Extract the [x, y] coordinate from the center of the cell holding the provided text.  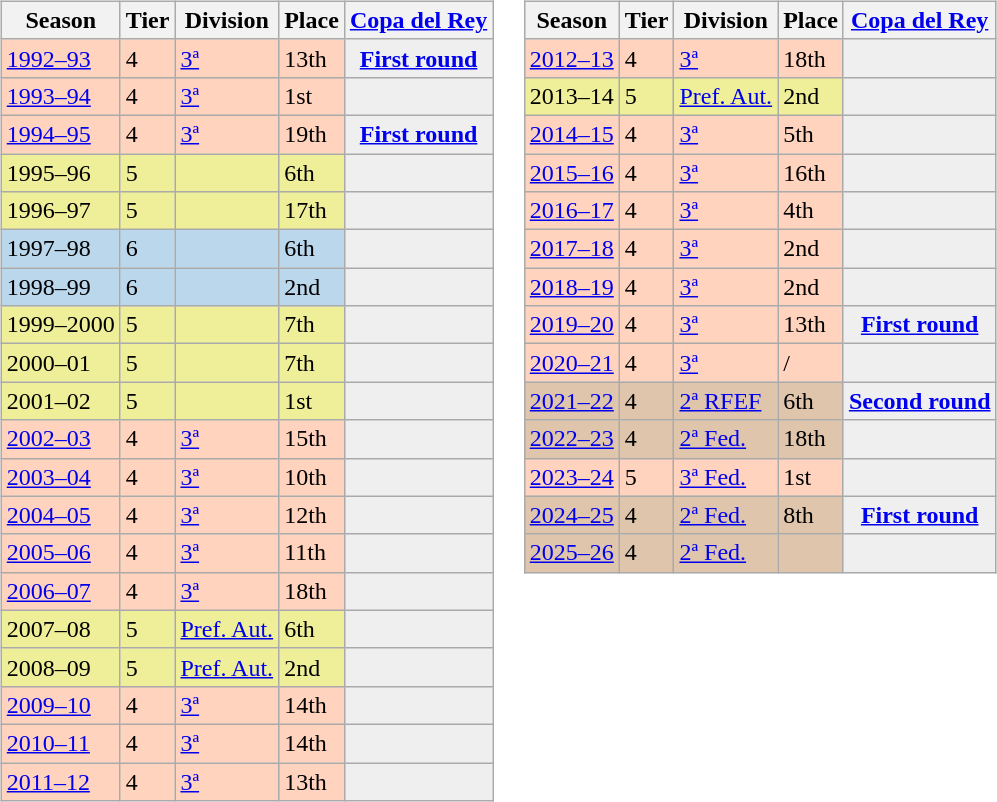
2020–21 [572, 363]
2ª RFEF [726, 401]
2003–04 [60, 477]
1997–98 [60, 249]
2005–06 [60, 553]
12th [312, 515]
1999–2000 [60, 325]
1993–94 [60, 96]
2010–11 [60, 743]
2004–05 [60, 515]
15th [312, 439]
1998–99 [60, 287]
19th [312, 134]
2016–17 [572, 211]
16th [811, 173]
2021–22 [572, 401]
2009–10 [60, 705]
2015–16 [572, 173]
2018–19 [572, 287]
1995–96 [60, 173]
2014–15 [572, 134]
2001–02 [60, 401]
1992–93 [60, 58]
2008–09 [60, 667]
/ [811, 363]
2024–25 [572, 515]
8th [811, 515]
2012–13 [572, 58]
2017–18 [572, 249]
2007–08 [60, 629]
2013–14 [572, 96]
2023–24 [572, 477]
2019–20 [572, 325]
4th [811, 211]
10th [312, 477]
Second round [920, 401]
1994–95 [60, 134]
2006–07 [60, 591]
17th [312, 211]
3ª Fed. [726, 477]
2011–12 [60, 781]
2025–26 [572, 553]
11th [312, 553]
2002–03 [60, 439]
5th [811, 134]
1996–97 [60, 211]
2000–01 [60, 363]
2022–23 [572, 439]
